Pinpoint the cell where the given text exists, returning its [X, Y] midpoint coordinate. 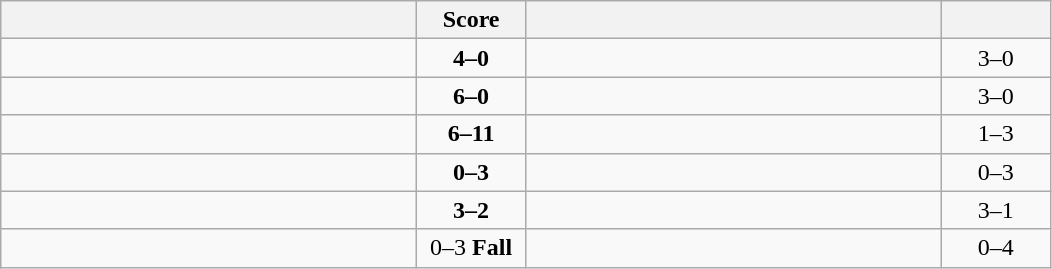
3–1 [996, 210]
Score [472, 20]
3–2 [472, 210]
6–0 [472, 96]
6–11 [472, 134]
0–4 [996, 248]
0–3 Fall [472, 248]
4–0 [472, 58]
1–3 [996, 134]
